Identify which cell holds the provided text, then report its (x, y) central coordinate. 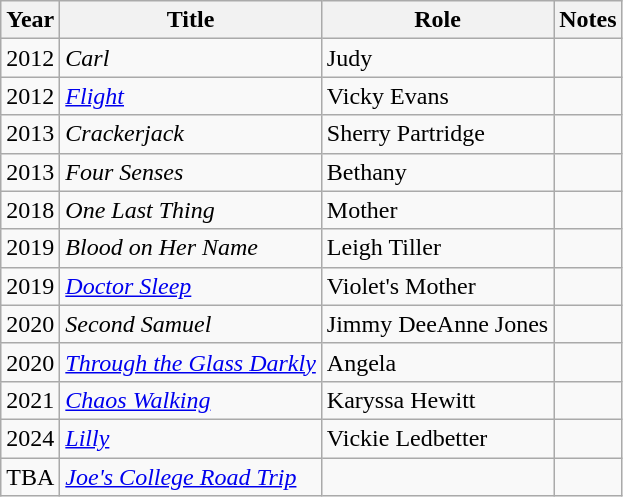
Through the Glass Darkly (191, 362)
Joe's College Road Trip (191, 477)
Sherry Partridge (437, 134)
Bethany (437, 172)
Role (437, 20)
Year (30, 20)
Karyssa Hewitt (437, 400)
Four Senses (191, 172)
Doctor Sleep (191, 286)
Carl (191, 58)
TBA (30, 477)
Judy (437, 58)
Mother (437, 210)
Chaos Walking (191, 400)
Notes (588, 20)
Second Samuel (191, 324)
One Last Thing (191, 210)
Vickie Ledbetter (437, 438)
Lilly (191, 438)
Vicky Evans (437, 96)
Crackerjack (191, 134)
2024 (30, 438)
2021 (30, 400)
2018 (30, 210)
Title (191, 20)
Angela (437, 362)
Flight (191, 96)
Leigh Tiller (437, 248)
Blood on Her Name (191, 248)
Jimmy DeeAnne Jones (437, 324)
Violet's Mother (437, 286)
